Capture the cell that displays the provided text and extract its (x, y) central coordinate. 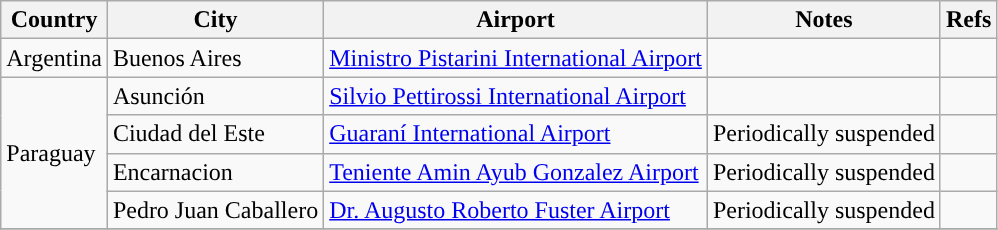
Airport (516, 20)
Paraguay (54, 153)
Argentina (54, 58)
Country (54, 20)
Notes (824, 20)
Buenos Aires (215, 58)
Guaraní International Airport (516, 134)
Ciudad del Este (215, 134)
Ministro Pistarini International Airport (516, 58)
Silvio Pettirossi International Airport (516, 96)
Encarnacion (215, 172)
Pedro Juan Caballero (215, 210)
Refs (968, 20)
Dr. Augusto Roberto Fuster Airport (516, 210)
City (215, 20)
Teniente Amin Ayub Gonzalez Airport (516, 172)
Asunción (215, 96)
